Provide the (X, Y) coordinate of the cell's center where the given text is located.  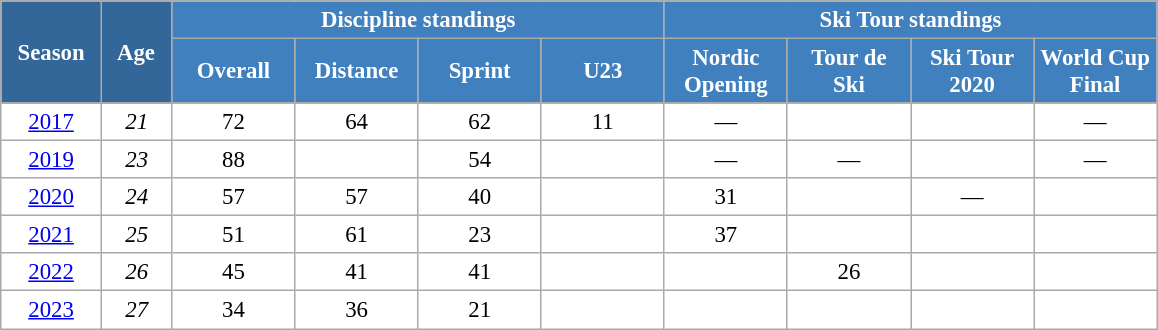
Tour deSki (848, 72)
72 (234, 122)
64 (356, 122)
Ski Tour2020 (972, 72)
27 (136, 310)
2020 (52, 197)
51 (234, 235)
62 (480, 122)
11 (602, 122)
2021 (52, 235)
34 (234, 310)
61 (356, 235)
88 (234, 160)
Overall (234, 72)
Distance (356, 72)
NordicOpening (726, 72)
Season (52, 52)
Discipline standings (418, 20)
31 (726, 197)
2022 (52, 273)
Age (136, 52)
2023 (52, 310)
37 (726, 235)
U23 (602, 72)
25 (136, 235)
54 (480, 160)
2019 (52, 160)
Sprint (480, 72)
2017 (52, 122)
45 (234, 273)
24 (136, 197)
World CupFinal (1096, 72)
Ski Tour standings (910, 20)
40 (480, 197)
36 (356, 310)
